Return the (X, Y) coordinate for the center point of the cell that contains the specified text.  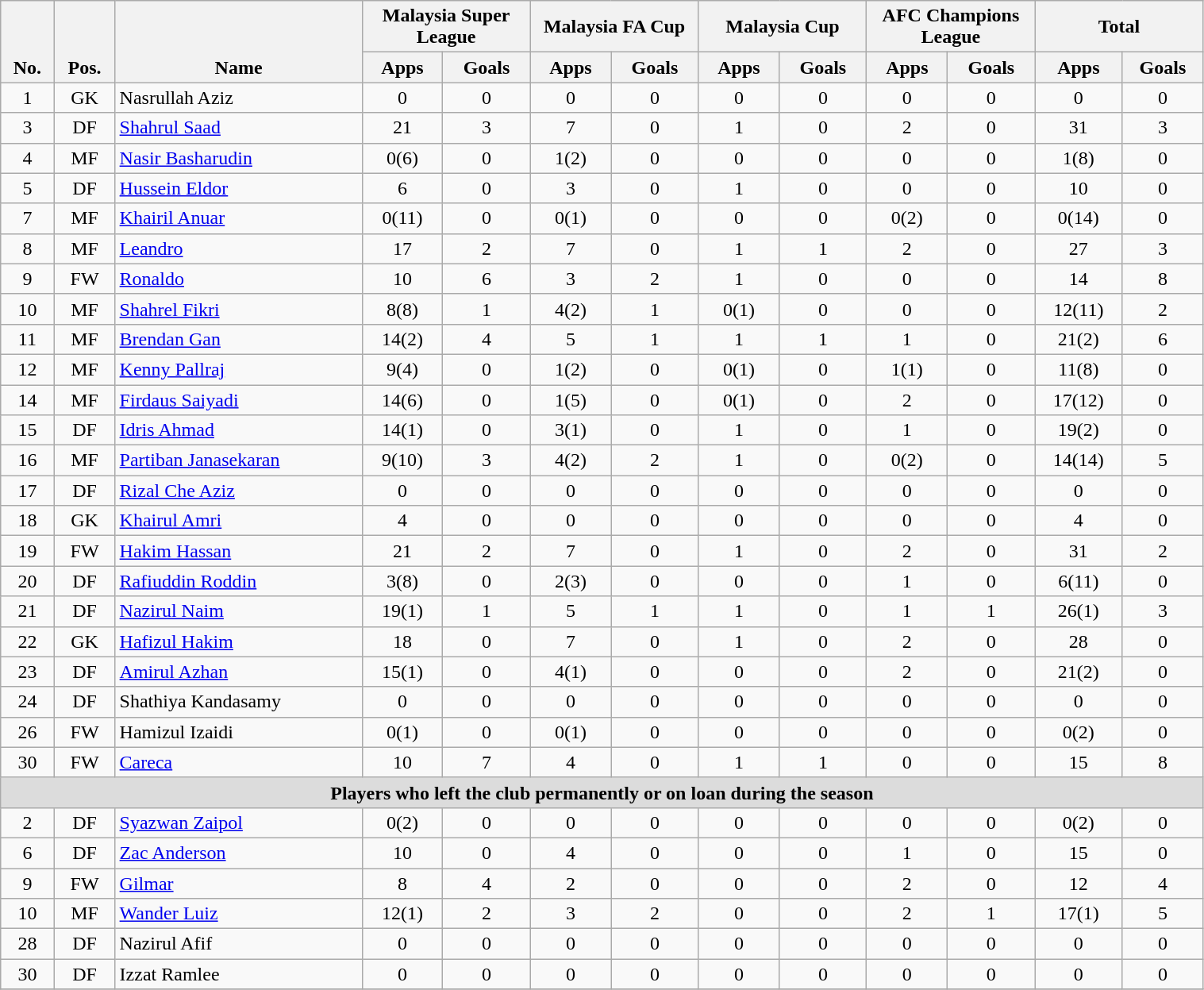
Gilmar (238, 884)
Hamizul Izaidi (238, 732)
14(6) (402, 399)
Izzat Ramlee (238, 974)
Amirul Azhan (238, 672)
26(1) (1079, 611)
Total (1119, 27)
Careca (238, 762)
0(14) (1079, 218)
Nasir Basharudin (238, 158)
14(14) (1079, 460)
No. (27, 41)
Shahrul Saad (238, 128)
27 (1079, 248)
Nasrullah Aziz (238, 98)
1(5) (571, 399)
14(1) (402, 430)
8(8) (402, 309)
Hakim Hassan (238, 551)
Hafizul Hakim (238, 641)
Name (238, 41)
Players who left the club permanently or on loan during the season (602, 792)
Partiban Janasekaran (238, 460)
9(10) (402, 460)
Nazirul Afif (238, 944)
Rizal Che Aziz (238, 491)
Syazwan Zaipol (238, 822)
26 (27, 732)
4(1) (571, 672)
1(8) (1079, 158)
3(1) (571, 430)
Malaysia FA Cup (614, 27)
2(3) (571, 581)
9(4) (402, 369)
22 (27, 641)
Zac Anderson (238, 853)
23 (27, 672)
Kenny Pallraj (238, 369)
0(6) (402, 158)
0(11) (402, 218)
Khairil Anuar (238, 218)
1(1) (907, 369)
17(12) (1079, 399)
16 (27, 460)
Nazirul Naim (238, 611)
Firdaus Saiyadi (238, 399)
19 (27, 551)
Hussein Eldor (238, 188)
Shathiya Kandasamy (238, 702)
6(11) (1079, 581)
AFC Champions League (951, 27)
Brendan Gan (238, 339)
24 (27, 702)
Rafiuddin Roddin (238, 581)
15(1) (402, 672)
20 (27, 581)
Khairul Amri (238, 521)
Ronaldo (238, 279)
12(1) (402, 914)
Idris Ahmad (238, 430)
Wander Luiz (238, 914)
19(1) (402, 611)
14(2) (402, 339)
17(1) (1079, 914)
11 (27, 339)
Leandro (238, 248)
12(11) (1079, 309)
Malaysia Cup (783, 27)
11(8) (1079, 369)
Malaysia Super League (446, 27)
Shahrel Fikri (238, 309)
19(2) (1079, 430)
3(8) (402, 581)
Pos. (84, 41)
